Pinpoint the cell where the given text exists, returning its (x, y) midpoint coordinate. 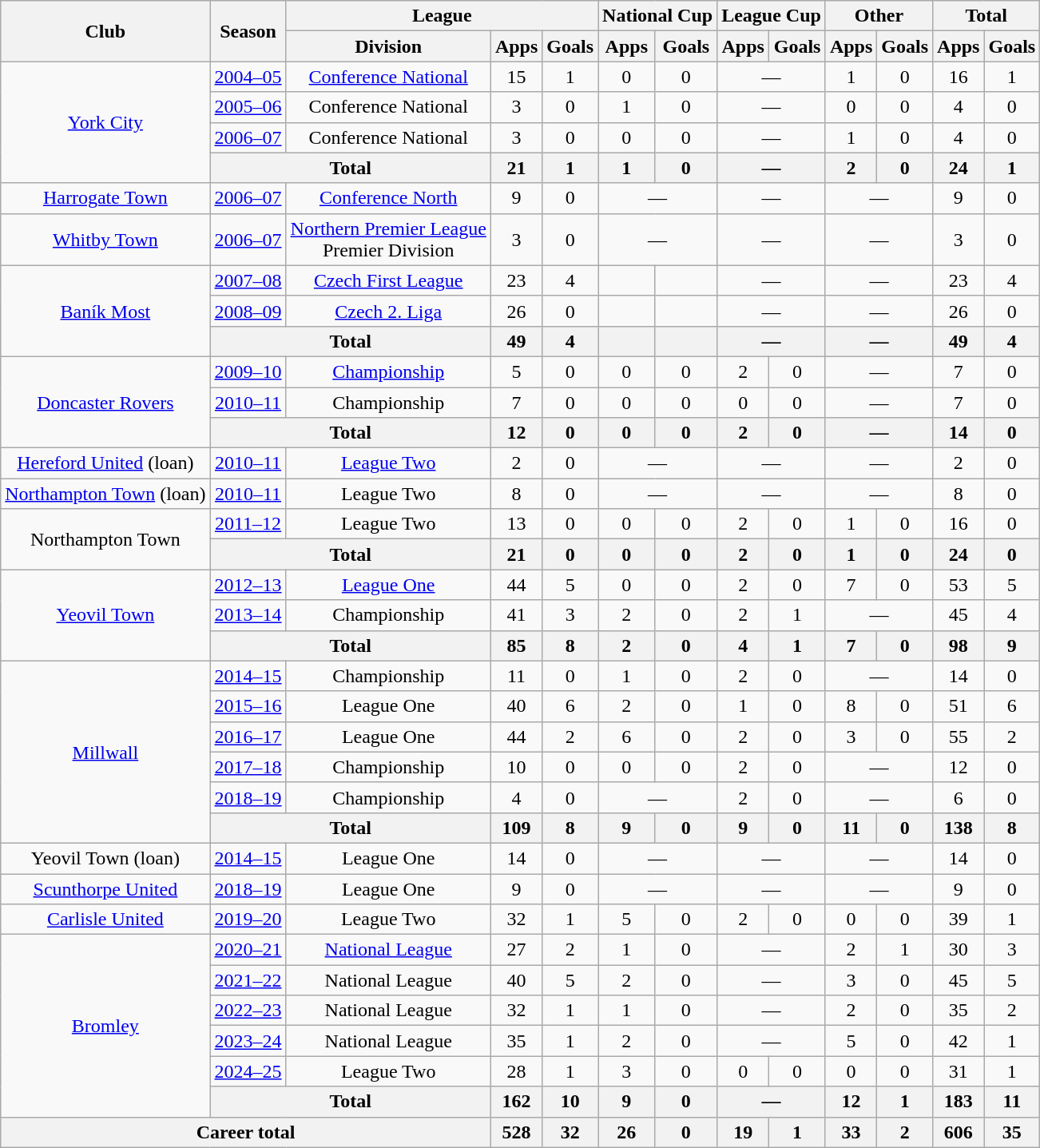
Harrogate Town (105, 198)
National Cup (658, 16)
2024–25 (248, 1071)
2023–24 (248, 1041)
2017–18 (248, 767)
28 (516, 1071)
85 (516, 646)
2020–21 (248, 950)
York City (105, 122)
Club (105, 31)
2021–22 (248, 980)
Conference North (388, 198)
39 (959, 920)
2004–05 (248, 77)
2012–13 (248, 585)
138 (959, 828)
Baník Most (105, 311)
2016–17 (248, 737)
2022–23 (248, 1011)
Doncaster Rovers (105, 402)
606 (959, 1132)
Carlisle United (105, 920)
183 (959, 1102)
Scunthorpe United (105, 889)
31 (959, 1071)
2009–10 (248, 371)
Season (248, 31)
2013–14 (248, 615)
2019–20 (248, 920)
98 (959, 646)
41 (516, 615)
League Cup (772, 16)
Hereford United (loan) (105, 463)
Northern Premier LeaguePremier Division (388, 240)
Northampton Town (105, 539)
2015–16 (248, 706)
Career total (246, 1132)
Yeovil Town (105, 615)
15 (516, 77)
55 (959, 737)
Northampton Town (loan) (105, 494)
162 (516, 1102)
109 (516, 828)
Whitby Town (105, 240)
Division (388, 46)
2008–09 (248, 311)
Yeovil Town (loan) (105, 858)
30 (959, 950)
2011–12 (248, 524)
Bromley (105, 1026)
19 (743, 1132)
53 (959, 585)
528 (516, 1132)
Other (879, 16)
Czech 2. Liga (388, 311)
Czech First League (388, 280)
51 (959, 706)
2005–06 (248, 107)
42 (959, 1041)
33 (851, 1132)
27 (516, 950)
13 (516, 524)
2007–08 (248, 280)
League (442, 16)
Millwall (105, 752)
